Output the (X, Y) coordinate of the center of the cell containing the given text.  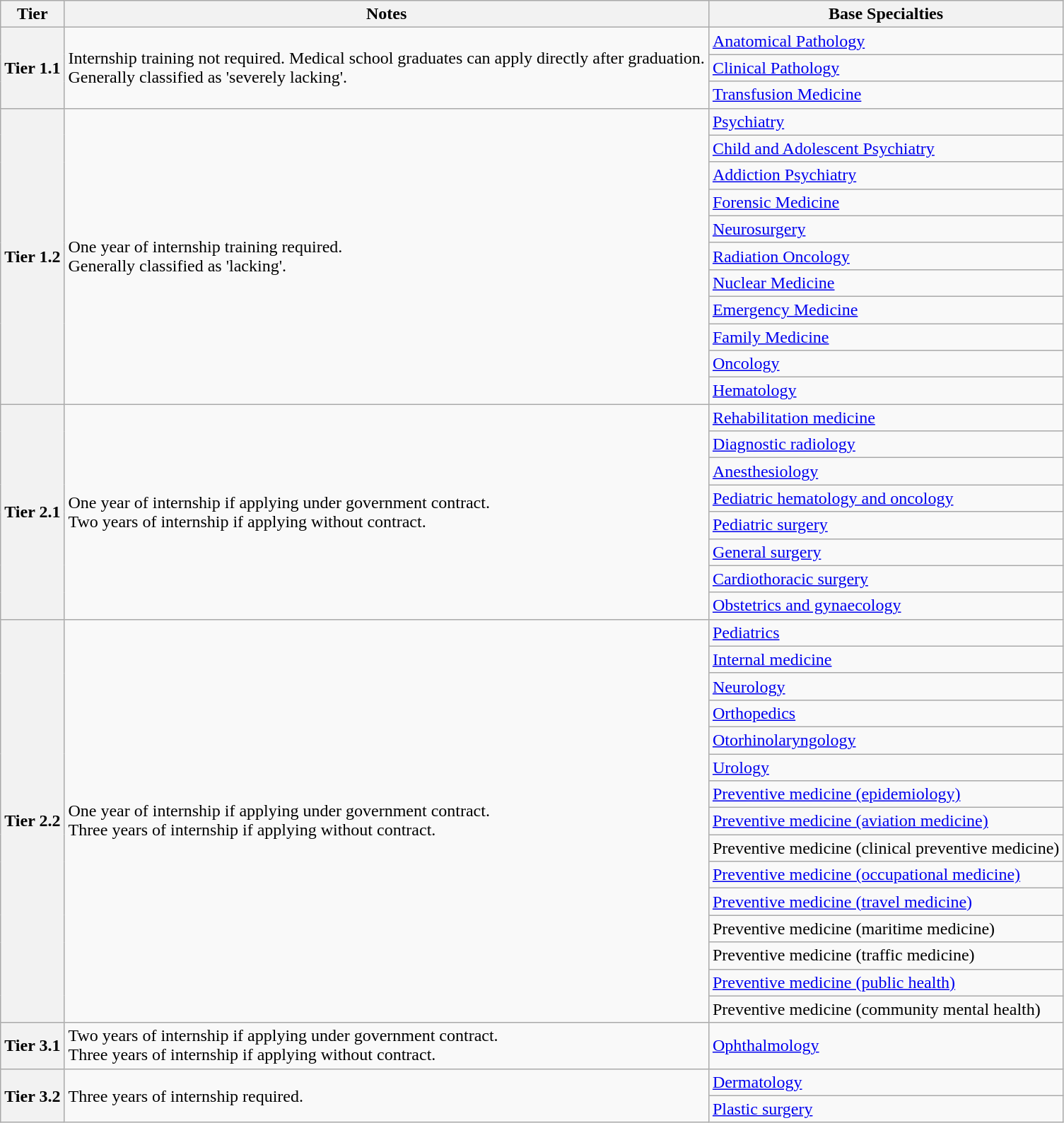
Ophthalmology (886, 1046)
Addiction Psychiatry (886, 175)
Child and Adolescent Psychiatry (886, 148)
Pediatric hematology and oncology (886, 498)
Preventive medicine (traffic medicine) (886, 956)
Forensic Medicine (886, 202)
Pediatrics (886, 633)
Tier 1.1 (33, 68)
Psychiatry (886, 122)
Obstetrics and gynaecology (886, 606)
Tier 3.2 (33, 1095)
Neurosurgery (886, 229)
Two years of internship if applying under government contract.Three years of internship if applying without contract. (386, 1046)
Internal medicine (886, 659)
Preventive medicine (occupational medicine) (886, 875)
Clinical Pathology (886, 68)
Rehabilitation medicine (886, 418)
General surgery (886, 552)
Anesthesiology (886, 471)
Nuclear Medicine (886, 283)
Preventive medicine (clinical preventive medicine) (886, 848)
Radiation Oncology (886, 256)
Cardiothoracic surgery (886, 579)
Urology (886, 767)
Family Medicine (886, 337)
One year of internship if applying under government contract.Two years of internship if applying without contract. (386, 512)
Transfusion Medicine (886, 95)
Diagnostic radiology (886, 445)
Plastic surgery (886, 1109)
Pediatric surgery (886, 525)
Tier 2.2 (33, 821)
One year of internship training required.Generally classified as 'lacking'. (386, 256)
Three years of internship required. (386, 1095)
Dermatology (886, 1082)
Preventive medicine (epidemiology) (886, 794)
Emergency Medicine (886, 310)
Preventive medicine (aviation medicine) (886, 821)
One year of internship if applying under government contract.Three years of internship if applying without contract. (386, 821)
Preventive medicine (maritime medicine) (886, 929)
Base Specialties (886, 14)
Tier 1.2 (33, 256)
Preventive medicine (community mental health) (886, 1009)
Neurology (886, 686)
Tier (33, 14)
Anatomical Pathology (886, 41)
Notes (386, 14)
Oncology (886, 364)
Orthopedics (886, 713)
Preventive medicine (public health) (886, 982)
Preventive medicine (travel medicine) (886, 902)
Internship training not required. Medical school graduates can apply directly after graduation.Generally classified as 'severely lacking'. (386, 68)
Tier 3.1 (33, 1046)
Otorhinolaryngology (886, 740)
Hematology (886, 391)
Tier 2.1 (33, 512)
